Locate the cell with the specified text and output its (x, y) center coordinate. 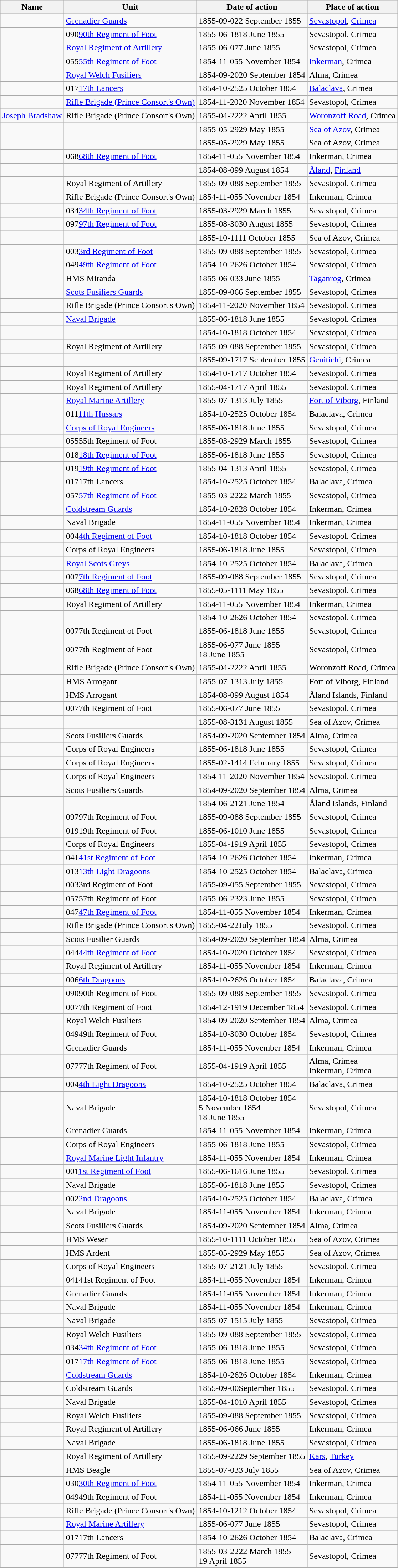
1855-05-1111 May 1855 (252, 590)
1855-06-1010 June 1855 (252, 831)
04444th Regiment of Foot (131, 953)
1854-10-1717 October 1854 (252, 373)
Scots Fusilier Guards (131, 939)
1855-04-22July 1855 (252, 925)
Genitichi, Crimea (352, 360)
0022nd Dragoons (131, 1198)
1855-09-00September 1855 (252, 1388)
01313th Light Dragoons (131, 871)
1855-09-2229 September 1855 (252, 1456)
03030th Regiment of Foot (131, 1483)
0011st Regiment of Foot (131, 1171)
Unit (131, 7)
1855-07-2121 July 1855 (252, 1266)
04747th Regiment of Foot (131, 912)
1855-06-077 June 185518 June 1855 (252, 649)
Alma, CrimeaInkerman, Crimea (352, 1066)
1854-10-1212 October 1854 (252, 1511)
HMS Beagle (131, 1470)
Taganrog, Crimea (352, 278)
Åland, Finland (352, 170)
Royal Scots Greys (131, 563)
1855-04-1717 April 1855 (252, 387)
1855-06-033 June 1855 (252, 278)
1855-09-055 September 1855 (252, 885)
01717th Regiment of Foot (131, 1361)
1855-06-066 June 1855 (252, 1429)
1855-06-1616 June 1855 (252, 1171)
1855-03-2222 March 1855 (252, 495)
1855-04-1313 April 1855 (252, 468)
Place of action (352, 7)
HMS Ardent (131, 1253)
HMS Miranda (131, 278)
0066th Dragoons (131, 980)
1854-10-2828 October 1854 (252, 509)
Name (32, 7)
1855-09-066 September 1855 (252, 292)
1855-08-3030 August 1855 (252, 224)
1855-03-2222 March 185519 April 1855 (252, 1556)
Date of action (252, 7)
Joseph Bradshaw (32, 115)
1855-06-2323 June 1855 (252, 898)
Kars, Turkey (352, 1456)
1854-10-2020 October 1854 (252, 953)
Royal Marine Light Infantry (131, 1158)
1855-04-1010 April 1855 (252, 1402)
1854-10-1818 October 18545 November 185418 June 1855 (252, 1108)
1855-09-1717 September 1855 (252, 360)
01818th Regiment of Foot (131, 455)
01111th Hussars (131, 414)
HMS Weser (131, 1239)
1854-10-3030 October 1854 (252, 1034)
1855-08-3131 August 1855 (252, 722)
1854-12-1919 December 1854 (252, 1007)
0044th Regiment of Foot (131, 536)
1854-06-2121 June 1854 (252, 803)
1855-07-1515 July 1855 (252, 1321)
1855-07-033 July 1855 (252, 1470)
1855-02-1414 February 1855 (252, 763)
0044th Light Dragoons (131, 1084)
1855-09-022 September 1855 (252, 21)
